Return (X, Y) of the center of cell containing provided text 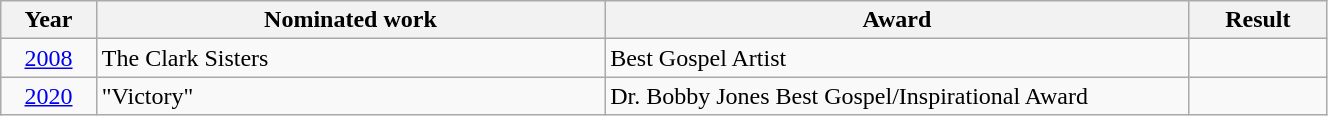
Best Gospel Artist (898, 58)
Result (1258, 20)
Year (49, 20)
"Victory" (350, 96)
2008 (49, 58)
Nominated work (350, 20)
The Clark Sisters (350, 58)
Dr. Bobby Jones Best Gospel/Inspirational Award (898, 96)
Award (898, 20)
2020 (49, 96)
